From the cell containing the given text, extract its center point as (X, Y) coordinate. 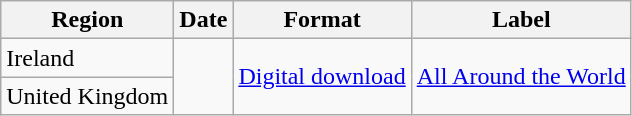
Digital download (322, 77)
Format (322, 20)
Label (521, 20)
Date (204, 20)
All Around the World (521, 77)
United Kingdom (88, 96)
Ireland (88, 58)
Region (88, 20)
